Output the [x, y] coordinate of the center of the cell containing the given text.  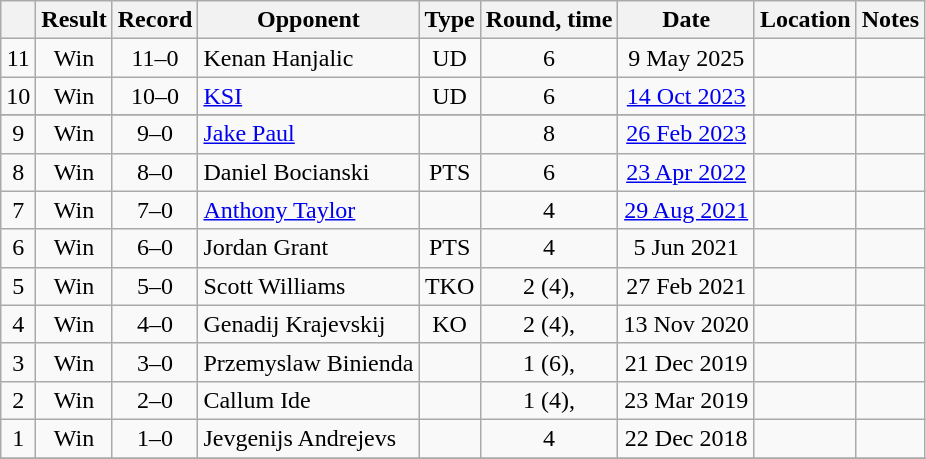
Genadij Krajevskij [308, 324]
11 [18, 58]
Location [805, 20]
10 [18, 96]
1 (6), [549, 362]
Opponent [308, 20]
23 Apr 2022 [686, 172]
23 Mar 2019 [686, 400]
1 (4), [549, 400]
3–0 [155, 362]
3 [18, 362]
11–0 [155, 58]
10–0 [155, 96]
KSI [308, 96]
Notes [890, 20]
Jevgenijs Andrejevs [308, 438]
2 [18, 400]
Result [74, 20]
Kenan Hanjalic [308, 58]
9 May 2025 [686, 58]
29 Aug 2021 [686, 210]
13 Nov 2020 [686, 324]
27 Feb 2021 [686, 286]
Jordan Grant [308, 248]
TKO [450, 286]
6–0 [155, 248]
1–0 [155, 438]
Jake Paul [308, 134]
KO [450, 324]
Anthony Taylor [308, 210]
Record [155, 20]
14 Oct 2023 [686, 96]
Date [686, 20]
Przemyslaw Binienda [308, 362]
8–0 [155, 172]
21 Dec 2019 [686, 362]
26 Feb 2023 [686, 134]
Type [450, 20]
7–0 [155, 210]
5 Jun 2021 [686, 248]
22 Dec 2018 [686, 438]
Scott Williams [308, 286]
9–0 [155, 134]
Daniel Bocianski [308, 172]
Round, time [549, 20]
7 [18, 210]
2–0 [155, 400]
5–0 [155, 286]
Callum Ide [308, 400]
5 [18, 286]
9 [18, 134]
1 [18, 438]
4–0 [155, 324]
